Return the [X, Y] coordinate for the center point of the cell that contains the specified text.  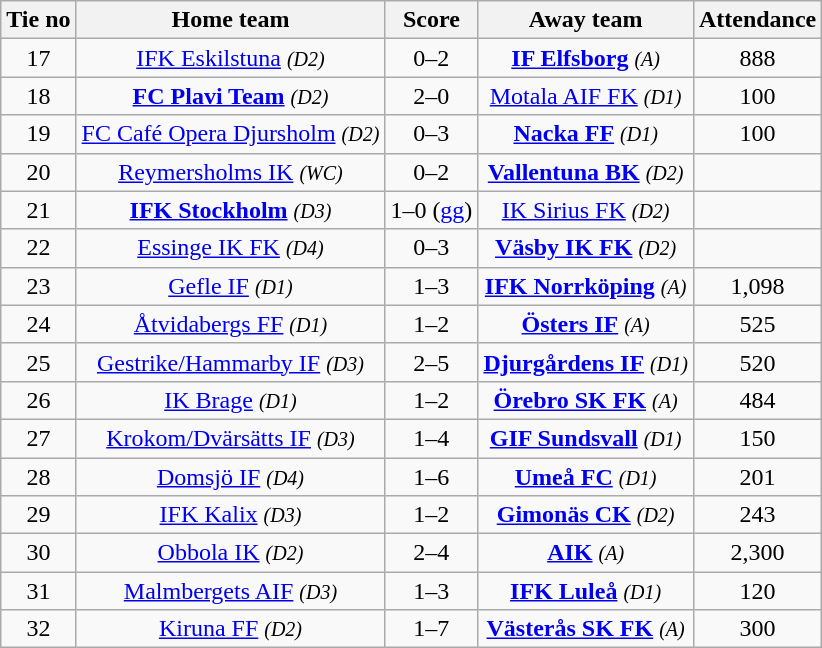
28 [38, 477]
Västerås SK FK (A) [586, 629]
Motala AIF FK (D1) [586, 96]
2,300 [757, 553]
FC Café Opera Djursholm (D2) [230, 134]
GIF Sundsvall (D1) [586, 438]
525 [757, 324]
1–0 (gg) [432, 210]
29 [38, 515]
Essinge IK FK (D4) [230, 248]
Umeå FC (D1) [586, 477]
IFK Luleå (D1) [586, 591]
AIK (A) [586, 553]
31 [38, 591]
2–4 [432, 553]
Obbola IK (D2) [230, 553]
Tie no [38, 20]
Attendance [757, 20]
Krokom/Dvärsätts IF (D3) [230, 438]
300 [757, 629]
21 [38, 210]
32 [38, 629]
Reymersholms IK (WC) [230, 172]
FC Plavi Team (D2) [230, 96]
Väsby IK FK (D2) [586, 248]
1,098 [757, 286]
Gimonäs CK (D2) [586, 515]
Score [432, 20]
Vallentuna BK (D2) [586, 172]
IK Brage (D1) [230, 400]
18 [38, 96]
2–0 [432, 96]
150 [757, 438]
26 [38, 400]
Östers IF (A) [586, 324]
Gefle IF (D1) [230, 286]
30 [38, 553]
Away team [586, 20]
Nacka FF (D1) [586, 134]
120 [757, 591]
Home team [230, 20]
IK Sirius FK (D2) [586, 210]
Örebro SK FK (A) [586, 400]
Djurgårdens IF (D1) [586, 362]
201 [757, 477]
27 [38, 438]
Domsjö IF (D4) [230, 477]
17 [38, 58]
1–4 [432, 438]
Malmbergets AIF (D3) [230, 591]
IFK Eskilstuna (D2) [230, 58]
20 [38, 172]
1–6 [432, 477]
IFK Kalix (D3) [230, 515]
Kiruna FF (D2) [230, 629]
22 [38, 248]
243 [757, 515]
IFK Norrköping (A) [586, 286]
1–7 [432, 629]
520 [757, 362]
IFK Stockholm (D3) [230, 210]
23 [38, 286]
2–5 [432, 362]
19 [38, 134]
24 [38, 324]
888 [757, 58]
Gestrike/Hammarby IF (D3) [230, 362]
IF Elfsborg (A) [586, 58]
25 [38, 362]
Åtvidabergs FF (D1) [230, 324]
484 [757, 400]
